From the cell containing the given text, extract its center point as [x, y] coordinate. 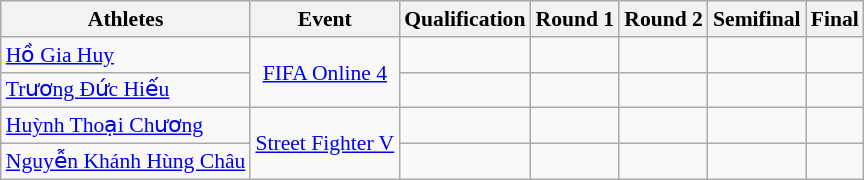
FIFA Online 4 [324, 72]
Street Fighter V [324, 144]
Nguyễn Khánh Hùng Châu [126, 162]
Trương Đức Hiếu [126, 90]
Huỳnh Thoại Chương [126, 126]
Semifinal [757, 19]
Round 1 [576, 19]
Qualification [464, 19]
Event [324, 19]
Athletes [126, 19]
Round 2 [664, 19]
Final [835, 19]
Hồ Gia Huy [126, 55]
